Extract the [X, Y] coordinate from the center of the cell holding the provided text.  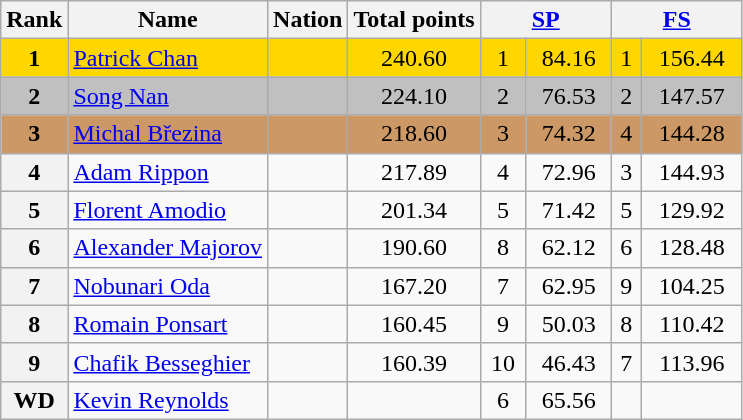
Alexander Majorov [168, 248]
Patrick Chan [168, 58]
160.45 [414, 324]
50.03 [568, 324]
Nobunari Oda [168, 286]
Romain Ponsart [168, 324]
144.93 [692, 172]
Michal Březina [168, 134]
217.89 [414, 172]
190.60 [414, 248]
62.12 [568, 248]
104.25 [692, 286]
110.42 [692, 324]
167.20 [414, 286]
10 [503, 362]
156.44 [692, 58]
224.10 [414, 96]
65.56 [568, 400]
SP [546, 20]
160.39 [414, 362]
WD [34, 400]
218.60 [414, 134]
FS [676, 20]
Chafik Besseghier [168, 362]
74.32 [568, 134]
Nation [308, 20]
240.60 [414, 58]
Kevin Reynolds [168, 400]
76.53 [568, 96]
144.28 [692, 134]
128.48 [692, 248]
129.92 [692, 210]
Adam Rippon [168, 172]
201.34 [414, 210]
147.57 [692, 96]
Song Nan [168, 96]
Name [168, 20]
Rank [34, 20]
62.95 [568, 286]
72.96 [568, 172]
46.43 [568, 362]
71.42 [568, 210]
Total points [414, 20]
113.96 [692, 362]
84.16 [568, 58]
Florent Amodio [168, 210]
